Return (x, y) of the center of cell containing provided text 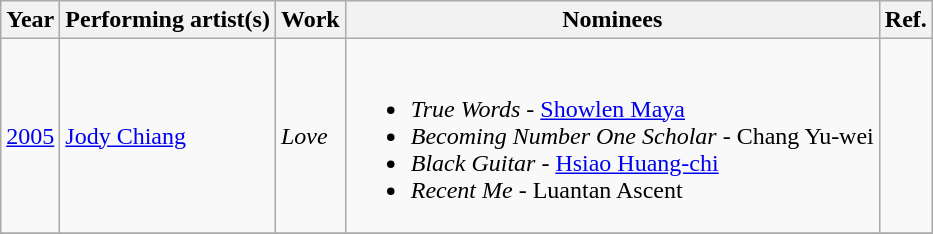
True Words - Showlen MayaBecoming Number One Scholar - Chang Yu-weiBlack Guitar - Hsiao Huang-chiRecent Me - Luantan Ascent (612, 136)
Nominees (612, 20)
Year (30, 20)
Work (310, 20)
Jody Chiang (168, 136)
Performing artist(s) (168, 20)
2005 (30, 136)
Love (310, 136)
Ref. (906, 20)
